Capture the cell that displays the provided text and extract its (X, Y) central coordinate. 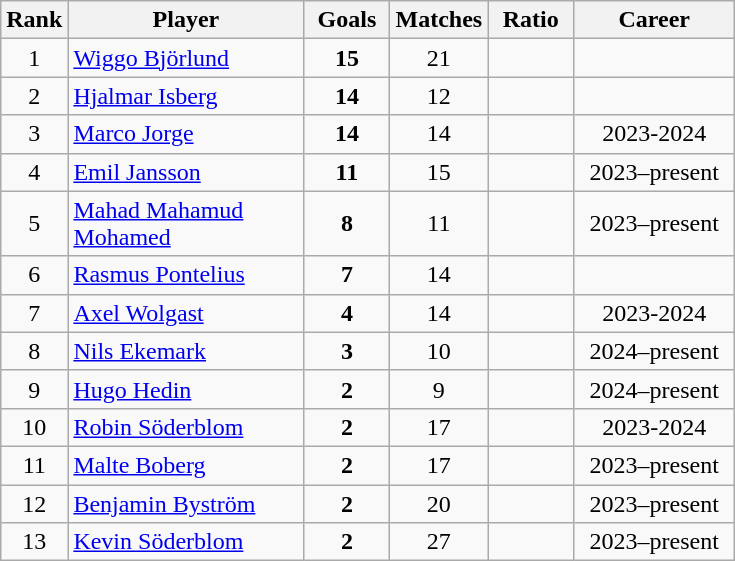
1 (34, 58)
Malte Boberg (186, 465)
Matches (439, 20)
Benjamin Byström (186, 503)
Ratio (531, 20)
Player (186, 20)
Hugo Hedin (186, 389)
Goals (347, 20)
27 (439, 542)
21 (439, 58)
Wiggo Björlund (186, 58)
5 (34, 224)
20 (439, 503)
Hjalmar Isberg (186, 96)
6 (34, 275)
Rank (34, 20)
Marco Jorge (186, 134)
Rasmus Pontelius (186, 275)
Kevin Söderblom (186, 542)
13 (34, 542)
Robin Söderblom (186, 427)
Axel Wolgast (186, 313)
Nils Ekemark (186, 351)
Emil Jansson (186, 172)
Career (654, 20)
Mahad Mahamud Mohamed (186, 224)
